Identify which cell holds the provided text, then report its (X, Y) central coordinate. 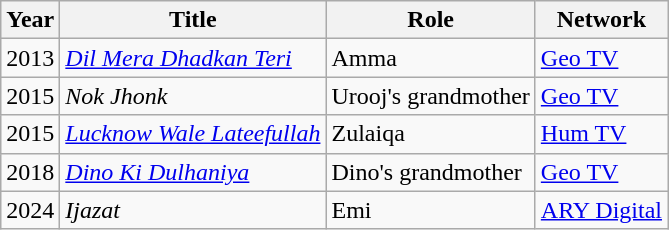
Dil Mera Dhadkan Teri (193, 58)
ARY Digital (601, 210)
Urooj's grandmother (430, 96)
Emi (430, 210)
2013 (30, 58)
Ijazat (193, 210)
Year (30, 20)
Network (601, 20)
2018 (30, 172)
2024 (30, 210)
Nok Jhonk (193, 96)
Hum TV (601, 134)
Lucknow Wale Lateefullah (193, 134)
Dino's grandmother (430, 172)
Role (430, 20)
Title (193, 20)
Amma (430, 58)
Zulaiqa (430, 134)
Dino Ki Dulhaniya (193, 172)
